Provide the (X, Y) coordinate of the cell's center where the given text is located.  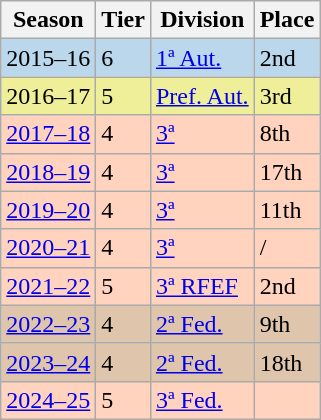
Pref. Aut. (202, 96)
2015–16 (48, 58)
2016–17 (48, 96)
1ª Aut. (202, 58)
2018–19 (48, 172)
Tier (124, 20)
6 (124, 58)
2024–25 (48, 400)
8th (287, 134)
2020–21 (48, 248)
Season (48, 20)
17th (287, 172)
2021–22 (48, 286)
18th (287, 362)
11th (287, 210)
9th (287, 324)
2017–18 (48, 134)
/ (287, 248)
2022–23 (48, 324)
Place (287, 20)
2023–24 (48, 362)
2019–20 (48, 210)
3ª RFEF (202, 286)
3ª Fed. (202, 400)
Division (202, 20)
3rd (287, 96)
